Return the [x, y] coordinate for the center point of the cell that contains the specified text.  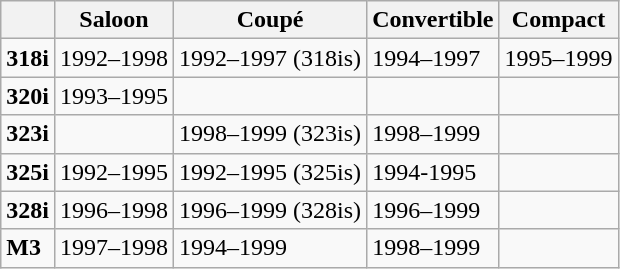
318i [28, 58]
1996–1999 (328is) [270, 210]
1993–1995 [114, 96]
1992–1997 (318is) [270, 58]
1998–1999 (323is) [270, 134]
Compact [558, 20]
M3 [28, 248]
Saloon [114, 20]
1994–1999 [270, 248]
320i [28, 96]
1992–1995 [114, 172]
328i [28, 210]
1995–1999 [558, 58]
325i [28, 172]
1994–1997 [433, 58]
1992–1998 [114, 58]
1996–1998 [114, 210]
323i [28, 134]
1994-1995 [433, 172]
1996–1999 [433, 210]
Convertible [433, 20]
Coupé [270, 20]
1992–1995 (325is) [270, 172]
1997–1998 [114, 248]
